From the cell containing the given text, extract its center point as (X, Y) coordinate. 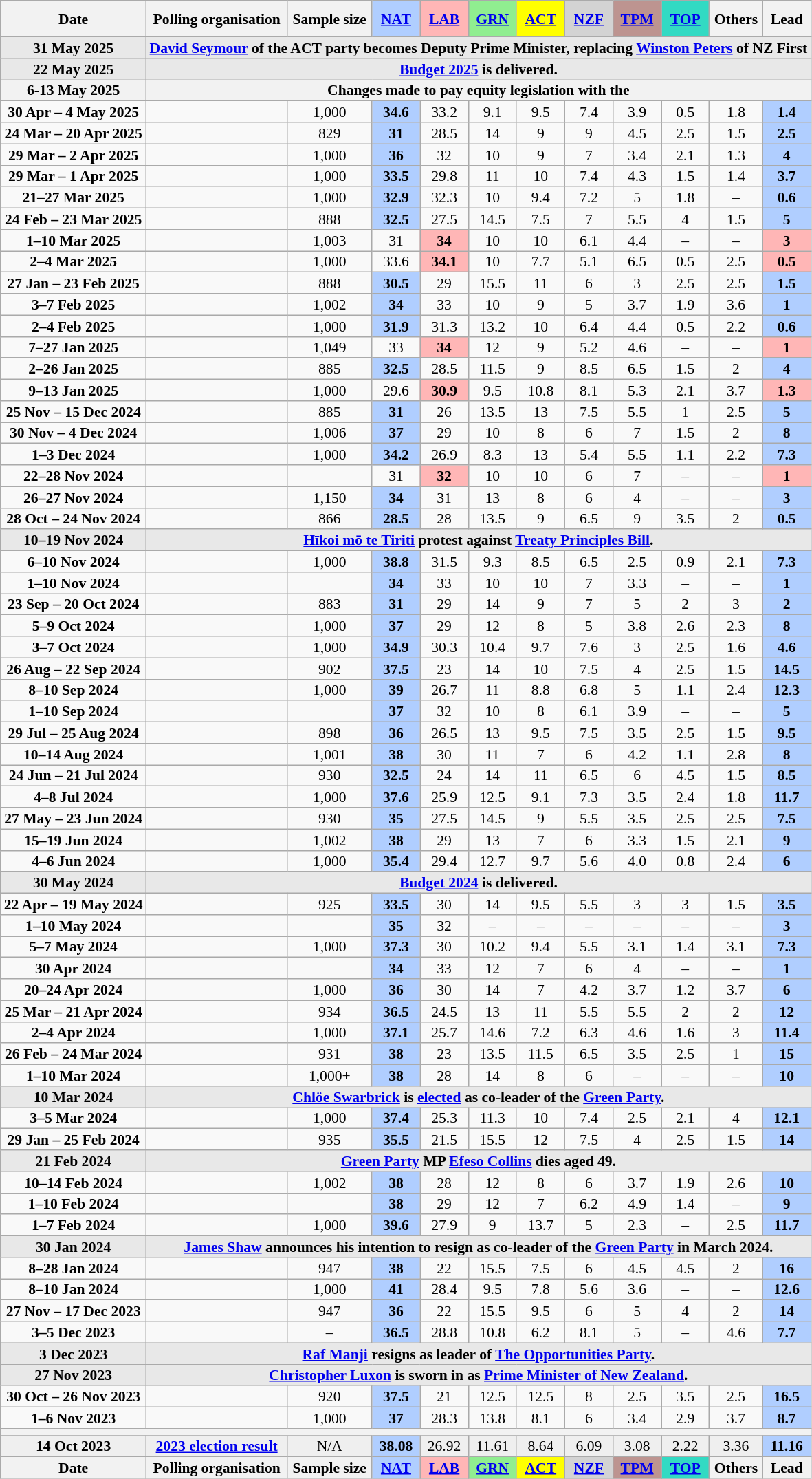
30.5 (396, 283)
25 Mar – 21 Apr 2024 (74, 1011)
27 Jan – 23 Feb 2025 (74, 283)
28.4 (444, 1289)
31 May 2025 (74, 48)
8.7 (787, 1418)
15 (787, 1054)
37.6 (396, 797)
23 Sep – 20 Oct 2024 (74, 604)
12.1 (787, 1119)
33.2 (444, 111)
1.2 (685, 989)
24 (444, 776)
3 Dec 2023 (74, 1354)
5.2 (589, 347)
10–14 Feb 2024 (74, 1182)
13.7 (540, 1226)
27 Nov 2023 (74, 1374)
1,006 (330, 433)
3.8 (637, 626)
13.2 (492, 326)
27 May – 23 Jun 2024 (74, 819)
6.3 (589, 1032)
15–19 Jun 2024 (74, 839)
6.8 (589, 689)
34.1 (444, 261)
8–10 Sep 2024 (74, 689)
27 Nov – 17 Dec 2023 (74, 1311)
12.6 (787, 1289)
34.6 (396, 111)
1,001 (330, 754)
32.3 (444, 198)
8–10 Jan 2024 (74, 1289)
25.7 (444, 1032)
3–7 Oct 2024 (74, 647)
22 Apr – 19 May 2024 (74, 904)
30 Oct – 26 Nov 2023 (74, 1396)
9–13 Jan 2025 (74, 391)
21.5 (444, 1139)
Raf Manji resigns as leader of The Opportunities Party. (479, 1354)
26.7 (444, 689)
1,049 (330, 347)
24.5 (444, 1011)
920 (330, 1396)
24 Mar – 20 Apr 2025 (74, 133)
21–27 Mar 2025 (74, 198)
1,003 (330, 241)
21 (444, 1396)
Christopher Luxon is sworn in as Prime Minister of New Zealand. (479, 1374)
4.9 (637, 1204)
29 Mar – 2 Apr 2025 (74, 154)
12.3 (787, 689)
2–4 Mar 2025 (74, 261)
8.3 (492, 454)
8.8 (540, 689)
29.8 (444, 176)
28.3 (444, 1418)
16 (787, 1269)
13.8 (492, 1418)
26–27 Nov 2024 (74, 497)
31.3 (444, 326)
10 Mar 2024 (74, 1097)
5–7 May 2024 (74, 947)
26 Aug – 22 Sep 2024 (74, 669)
Hīkoi mō te Tiriti protest against Treaty Principles Bill. (479, 541)
30 Nov – 4 Dec 2024 (74, 433)
1–6 Nov 2023 (74, 1418)
2.8 (736, 754)
34.9 (396, 647)
Chlöe Swarbrick is elected as co-leader of the Green Party. (479, 1097)
37.3 (396, 947)
5.3 (637, 391)
28.8 (444, 1332)
4.0 (637, 861)
8.64 (540, 1446)
11.3 (492, 1119)
20–24 Apr 2024 (74, 989)
41 (396, 1289)
24 Jun – 21 Jul 2024 (74, 776)
30.9 (444, 391)
902 (330, 669)
31.9 (396, 326)
10–19 Nov 2024 (74, 541)
0.8 (685, 861)
1–3 Dec 2024 (74, 454)
22 May 2025 (74, 69)
6–10 Nov 2024 (74, 561)
2–26 Jan 2025 (74, 369)
29.6 (396, 391)
39.6 (396, 1226)
29 Jan – 25 Feb 2024 (74, 1139)
7–27 Jan 2025 (74, 347)
29 Mar – 1 Apr 2025 (74, 176)
29 Jul – 25 Aug 2024 (74, 733)
7.8 (540, 1289)
26.9 (444, 454)
4–8 Jul 2024 (74, 797)
6.4 (589, 326)
898 (330, 733)
5.4 (589, 454)
Budget 2025 is delivered. (479, 69)
21 Feb 2024 (74, 1161)
8–28 Jan 2024 (74, 1269)
1–10 Nov 2024 (74, 583)
11.16 (787, 1446)
12.7 (492, 861)
25.9 (444, 797)
11.61 (492, 1446)
30 Apr 2024 (74, 969)
37.4 (396, 1119)
3.36 (736, 1446)
4–6 Jun 2024 (74, 861)
30.3 (444, 647)
David Seymour of the ACT party becomes Deputy Prime Minister, replacing Winston Peters of NZ First (479, 48)
10.4 (492, 647)
0.9 (685, 561)
29.4 (444, 861)
30 Apr – 4 May 2025 (74, 111)
James Shaw announces his intention to resign as co-leader of the Green Party in March 2024. (479, 1246)
1–10 Sep 2024 (74, 711)
7.6 (589, 647)
6-13 May 2025 (74, 91)
35.5 (396, 1139)
39 (396, 689)
6.09 (589, 1446)
14.6 (492, 1032)
25 Nov – 15 Dec 2024 (74, 411)
1,150 (330, 497)
22–28 Nov 2024 (74, 476)
28 Oct – 24 Nov 2024 (74, 519)
25.3 (444, 1119)
26.5 (444, 733)
30 May 2024 (74, 883)
2–4 Apr 2024 (74, 1032)
10.2 (492, 947)
935 (330, 1139)
1–10 Mar 2024 (74, 1076)
Budget 2024 is delivered. (479, 883)
866 (330, 519)
N/A (330, 1446)
2–4 Feb 2025 (74, 326)
1–10 May 2024 (74, 926)
883 (330, 604)
24 Feb – 23 Mar 2025 (74, 219)
1,000+ (330, 1076)
26 Feb – 24 Mar 2024 (74, 1054)
38.08 (396, 1446)
925 (330, 904)
2.9 (685, 1418)
5–9 Oct 2024 (74, 626)
2023 election result (217, 1446)
31.5 (444, 561)
3–7 Feb 2025 (74, 304)
934 (330, 1011)
11.4 (787, 1032)
829 (330, 133)
14 Oct 2023 (74, 1446)
32.9 (396, 198)
5.1 (589, 261)
Green Party MP Efeso Collins dies aged 49. (479, 1161)
27.9 (444, 1226)
Changes made to pay equity legislation with the (479, 91)
1–7 Feb 2024 (74, 1226)
10–14 Aug 2024 (74, 754)
38.8 (396, 561)
37.1 (396, 1032)
3.08 (637, 1446)
34.2 (396, 454)
3–5 Mar 2024 (74, 1119)
26.92 (444, 1446)
1–10 Feb 2024 (74, 1204)
2.22 (685, 1446)
3–5 Dec 2023 (74, 1332)
26 (444, 411)
16.5 (787, 1396)
9.3 (492, 561)
1–10 Mar 2025 (74, 241)
30 Jan 2024 (74, 1246)
35.4 (396, 861)
33.6 (396, 261)
931 (330, 1054)
4.3 (637, 176)
